Provide the [x, y] coordinate of the cell's center where the given text is located.  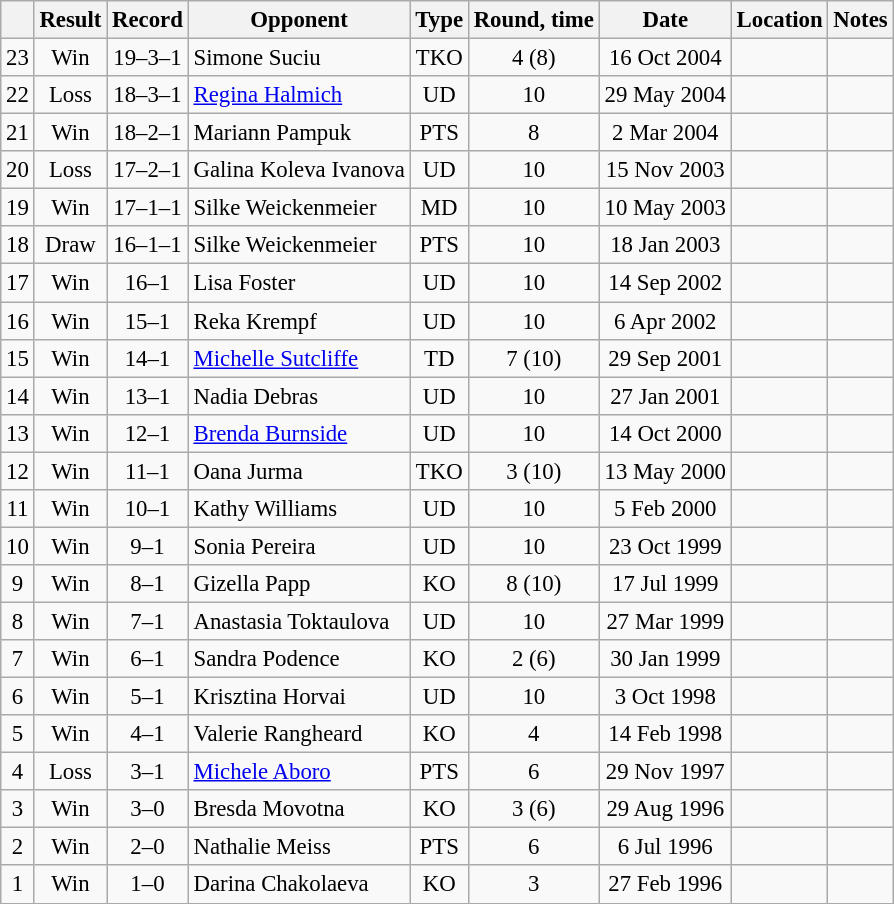
Notes [860, 20]
30 Jan 1999 [665, 659]
1 [18, 885]
29 Nov 1997 [665, 772]
3 Oct 1998 [665, 697]
Oana Jurma [299, 471]
19 [18, 208]
Simone Suciu [299, 58]
10 May 2003 [665, 208]
16 Oct 2004 [665, 58]
22 [18, 95]
Nathalie Meiss [299, 847]
3–1 [148, 772]
14 Oct 2000 [665, 433]
18 Jan 2003 [665, 245]
2–0 [148, 847]
3 (10) [534, 471]
11–1 [148, 471]
27 Feb 1996 [665, 885]
Gizella Papp [299, 584]
8–1 [148, 584]
Mariann Pampuk [299, 133]
Valerie Rangheard [299, 734]
14 [18, 396]
Darina Chakolaeva [299, 885]
Brenda Burnside [299, 433]
2 [18, 847]
Date [665, 20]
17–2–1 [148, 170]
12–1 [148, 433]
3 (6) [534, 809]
16 [18, 321]
Nadia Debras [299, 396]
14–1 [148, 358]
27 Jan 2001 [665, 396]
15–1 [148, 321]
17 Jul 1999 [665, 584]
11 [18, 509]
13 May 2000 [665, 471]
12 [18, 471]
17–1–1 [148, 208]
9–1 [148, 546]
5 Feb 2000 [665, 509]
Sonia Pereira [299, 546]
Lisa Foster [299, 283]
23 Oct 1999 [665, 546]
1–0 [148, 885]
4–1 [148, 734]
Sandra Podence [299, 659]
29 Aug 1996 [665, 809]
19–3–1 [148, 58]
Krisztina Horvai [299, 697]
2 (6) [534, 659]
18–2–1 [148, 133]
9 [18, 584]
14 Feb 1998 [665, 734]
21 [18, 133]
Draw [70, 245]
MD [439, 208]
7 (10) [534, 358]
Galina Koleva Ivanova [299, 170]
13–1 [148, 396]
13 [18, 433]
15 Nov 2003 [665, 170]
18–3–1 [148, 95]
6 Jul 1996 [665, 847]
23 [18, 58]
Result [70, 20]
29 May 2004 [665, 95]
29 Sep 2001 [665, 358]
18 [18, 245]
6 Apr 2002 [665, 321]
8 (10) [534, 584]
Location [780, 20]
Regina Halmich [299, 95]
4 (8) [534, 58]
10–1 [148, 509]
27 Mar 1999 [665, 621]
16–1–1 [148, 245]
TD [439, 358]
14 Sep 2002 [665, 283]
2 Mar 2004 [665, 133]
7 [18, 659]
Bresda Movotna [299, 809]
Michelle Sutcliffe [299, 358]
17 [18, 283]
15 [18, 358]
Type [439, 20]
Record [148, 20]
Reka Krempf [299, 321]
7–1 [148, 621]
5–1 [148, 697]
5 [18, 734]
3–0 [148, 809]
Round, time [534, 20]
Michele Aboro [299, 772]
Kathy Williams [299, 509]
Opponent [299, 20]
6–1 [148, 659]
Anastasia Toktaulova [299, 621]
20 [18, 170]
16–1 [148, 283]
